Search for the cell housing the specified text and yield its [X, Y] center coordinate. 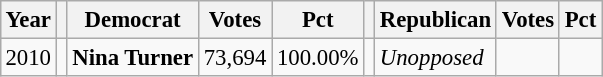
Year [28, 20]
Nina Turner [133, 57]
2010 [28, 57]
Unopposed [435, 57]
73,694 [234, 57]
Republican [435, 20]
Democrat [133, 20]
100.00% [318, 57]
